Return the [x, y] coordinate for the center point of the cell that contains the specified text.  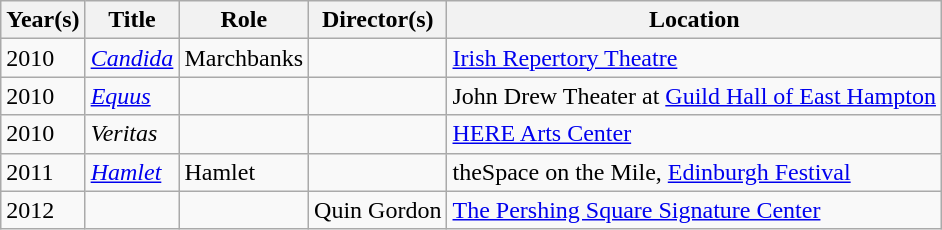
theSpace on the Mile, Edinburgh Festival [694, 172]
Title [132, 20]
Director(s) [378, 20]
Quin Gordon [378, 210]
HERE Arts Center [694, 134]
2012 [43, 210]
Marchbanks [244, 58]
Role [244, 20]
Candida [132, 58]
John Drew Theater at Guild Hall of East Hampton [694, 96]
Veritas [132, 134]
2011 [43, 172]
Location [694, 20]
Equus [132, 96]
The Pershing Square Signature Center [694, 210]
Year(s) [43, 20]
Irish Repertory Theatre [694, 58]
